Find where the given text appears and provide that cell's center as (X, Y) coordinate. 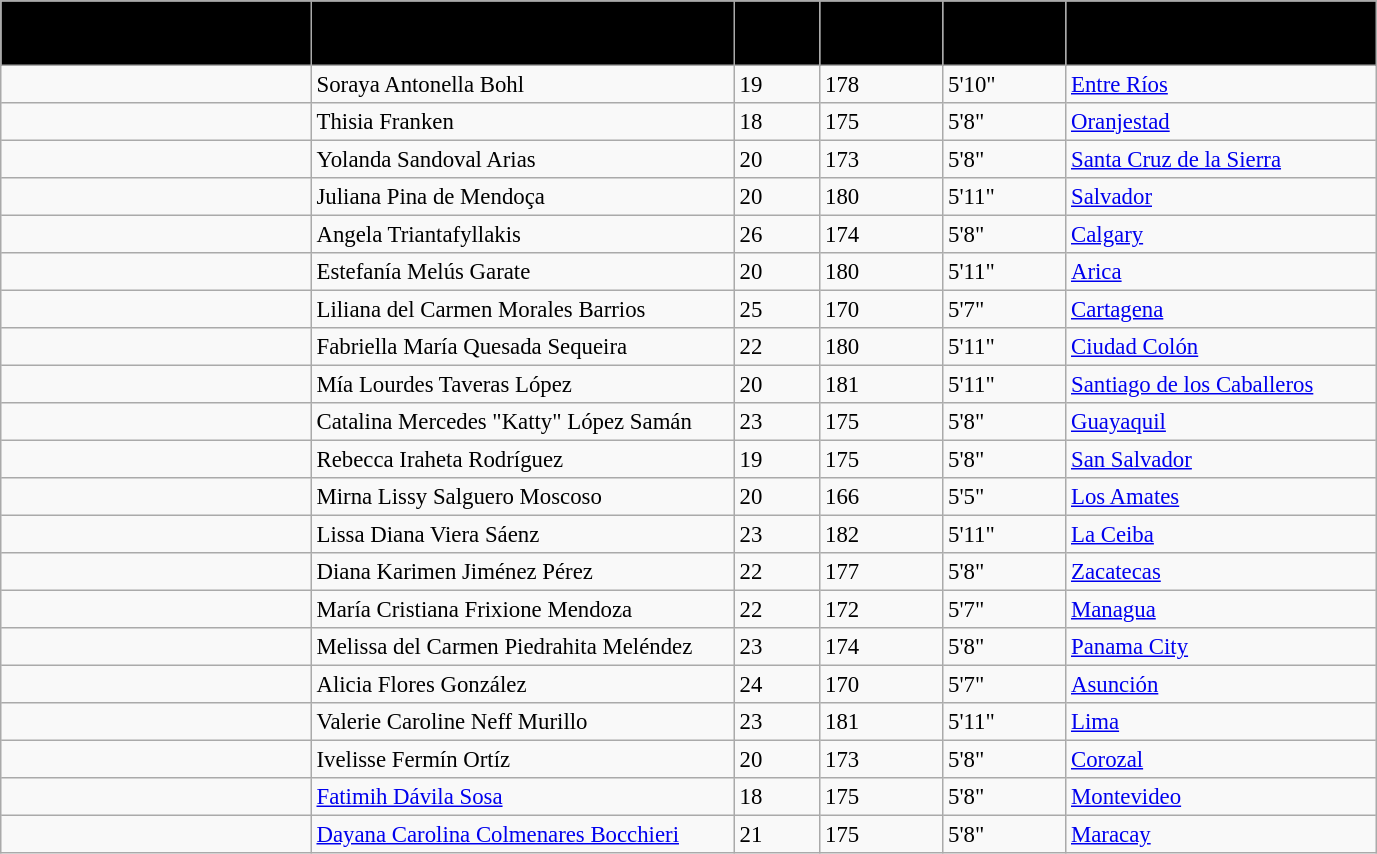
172 (882, 609)
Height (ft) (1004, 33)
24 (777, 684)
Los Amates (1221, 497)
Lima (1221, 722)
Panama City (1221, 647)
Thisia Franken (522, 122)
Melissa del Carmen Piedrahita Meléndez (522, 647)
Juliana Pina de Mendoça (522, 197)
Height (cm) (882, 33)
Santiago de los Caballeros (1221, 384)
Country (156, 33)
Cartagena (1221, 309)
Oranjestad (1221, 122)
Mirna Lissy Salguero Moscoso (522, 497)
177 (882, 572)
Guayaquil (1221, 422)
Lissa Diana Viera Sáenz (522, 534)
Angela Triantafyllakis (522, 234)
Salvador (1221, 197)
Fabriella María Quesada Sequeira (522, 347)
21 (777, 834)
5'10" (1004, 84)
166 (882, 497)
Dayana Carolina Colmenares Bocchieri (522, 834)
Estefanía Melús Garate (522, 272)
Valerie Caroline Neff Murillo (522, 722)
San Salvador (1221, 459)
Arica (1221, 272)
Contestant (522, 33)
Mía Lourdes Taveras López (522, 384)
Corozal (1221, 759)
Age (777, 33)
María Cristiana Frixione Mendoza (522, 609)
Ivelisse Fermín Ortíz (522, 759)
La Ceiba (1221, 534)
25 (777, 309)
Calgary (1221, 234)
Rebecca Iraheta Rodríguez (522, 459)
Liliana del Carmen Morales Barrios (522, 309)
Zacatecas (1221, 572)
Soraya Antonella Bohl (522, 84)
26 (777, 234)
Santa Cruz de la Sierra (1221, 159)
182 (882, 534)
5'5" (1004, 497)
Fatimih Dávila Sosa (522, 797)
Maracay (1221, 834)
Hometown (1221, 33)
Asunción (1221, 684)
178 (882, 84)
Ciudad Colón (1221, 347)
Montevideo (1221, 797)
Catalina Mercedes "Katty" López Samán (522, 422)
Managua (1221, 609)
Entre Ríos (1221, 84)
Yolanda Sandoval Arias (522, 159)
Diana Karimen Jiménez Pérez (522, 572)
Alicia Flores González (522, 684)
